Pinpoint the cell where the given text exists, returning its (X, Y) midpoint coordinate. 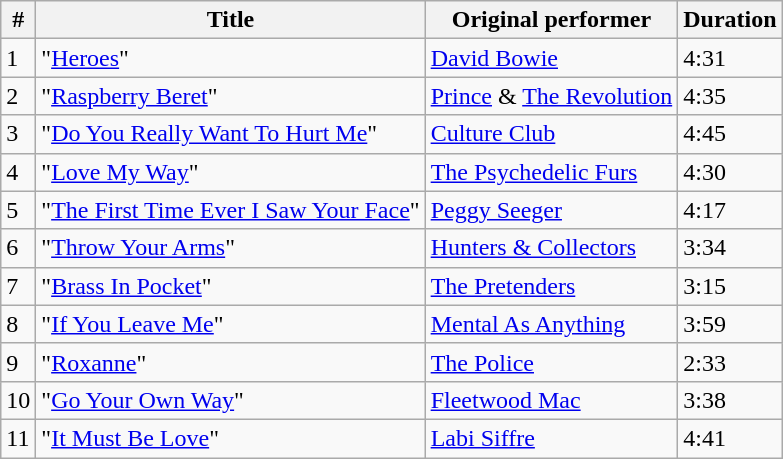
Culture Club (552, 134)
Mental As Anything (552, 324)
Prince & The Revolution (552, 96)
Labi Siffre (552, 438)
2:33 (730, 362)
Duration (730, 20)
3 (18, 134)
8 (18, 324)
# (18, 20)
4 (18, 172)
"Go Your Own Way" (230, 400)
5 (18, 210)
4:17 (730, 210)
11 (18, 438)
"Throw Your Arms" (230, 248)
3:38 (730, 400)
Title (230, 20)
Original performer (552, 20)
"If You Leave Me" (230, 324)
1 (18, 58)
9 (18, 362)
"Love My Way" (230, 172)
4:35 (730, 96)
David Bowie (552, 58)
3:15 (730, 286)
"The First Time Ever I Saw Your Face" (230, 210)
4:30 (730, 172)
"Roxanne" (230, 362)
7 (18, 286)
3:59 (730, 324)
"Heroes" (230, 58)
4:31 (730, 58)
The Psychedelic Furs (552, 172)
"Raspberry Beret" (230, 96)
3:34 (730, 248)
The Police (552, 362)
The Pretenders (552, 286)
"Do You Really Want To Hurt Me" (230, 134)
10 (18, 400)
"Brass In Pocket" (230, 286)
Hunters & Collectors (552, 248)
4:41 (730, 438)
Fleetwood Mac (552, 400)
2 (18, 96)
Peggy Seeger (552, 210)
6 (18, 248)
4:45 (730, 134)
"It Must Be Love" (230, 438)
